Identify which cell holds the provided text, then report its [X, Y] central coordinate. 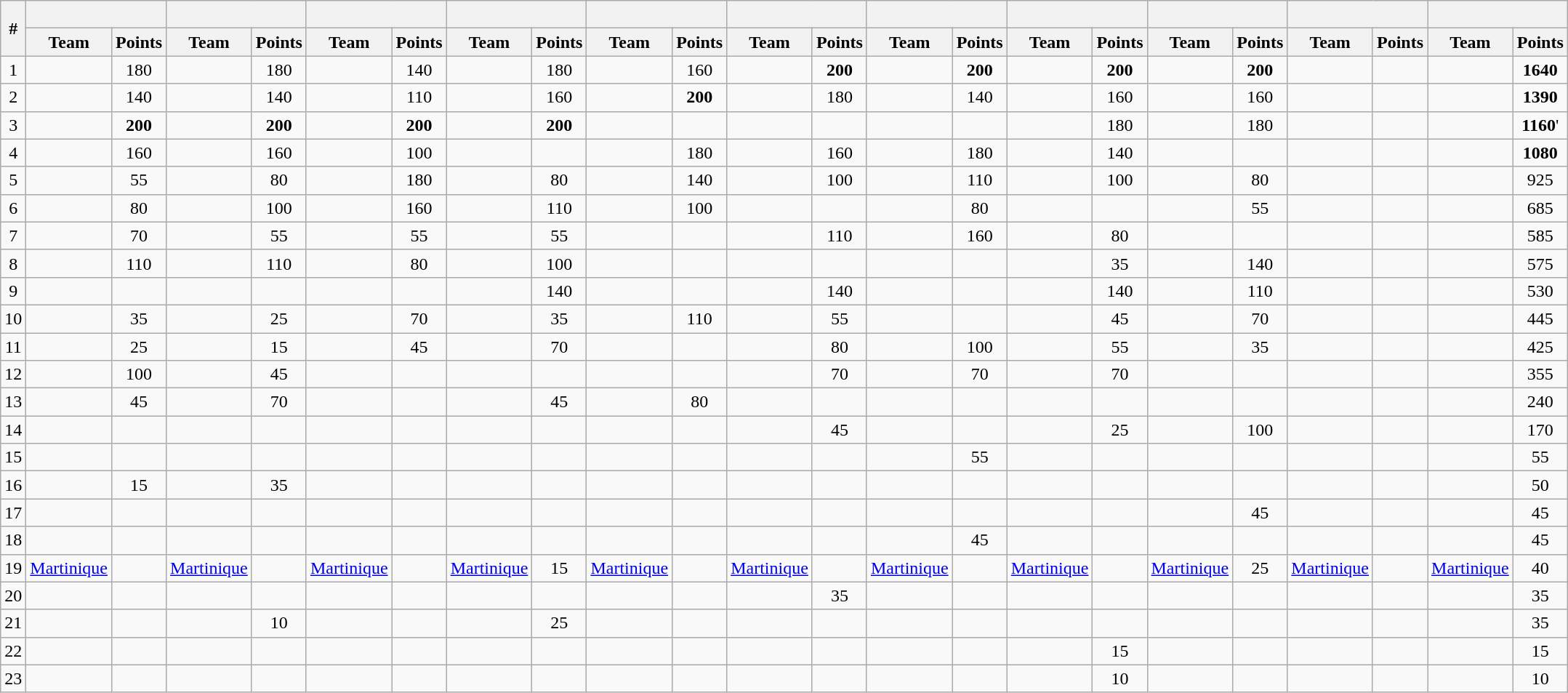
6 [13, 208]
2 [13, 97]
1640 [1540, 70]
50 [1540, 485]
22 [13, 651]
16 [13, 485]
925 [1540, 180]
1390 [1540, 97]
4 [13, 153]
12 [13, 374]
355 [1540, 374]
1 [13, 70]
19 [13, 568]
20 [13, 596]
40 [1540, 568]
685 [1540, 208]
575 [1540, 263]
8 [13, 263]
530 [1540, 291]
1160' [1540, 125]
14 [13, 430]
1080 [1540, 153]
# [13, 28]
17 [13, 513]
240 [1540, 402]
21 [13, 623]
9 [13, 291]
18 [13, 540]
23 [13, 678]
585 [1540, 236]
5 [13, 180]
7 [13, 236]
3 [13, 125]
13 [13, 402]
425 [1540, 347]
11 [13, 347]
445 [1540, 319]
170 [1540, 430]
